Capture the cell that displays the provided text and extract its (X, Y) central coordinate. 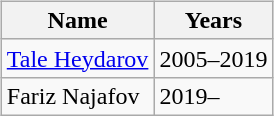
2019– (214, 96)
Fariz Najafov (78, 96)
2005–2019 (214, 58)
Name (78, 20)
Tale Heydarov (78, 58)
Years (214, 20)
